Output the (x, y) coordinate of the center of the cell containing the given text.  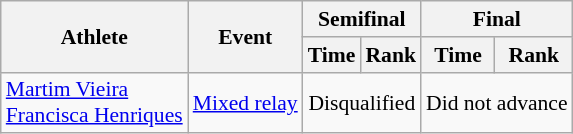
Did not advance (497, 102)
Athlete (94, 36)
Final (497, 19)
Disqualified (362, 102)
Semifinal (362, 19)
Martim VieiraFrancisca Henriques (94, 102)
Event (246, 36)
Mixed relay (246, 102)
